Return (x, y) of the center of cell containing provided text 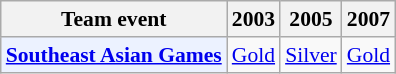
Silver (311, 55)
2007 (368, 19)
Southeast Asian Games (114, 55)
Team event (114, 19)
2005 (311, 19)
2003 (254, 19)
